Pinpoint the cell where the given text exists, returning its (x, y) midpoint coordinate. 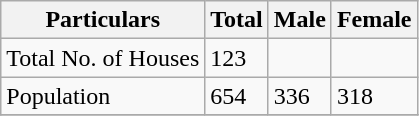
Population (103, 96)
Particulars (103, 20)
123 (237, 58)
Total No. of Houses (103, 58)
Total (237, 20)
Female (374, 20)
654 (237, 96)
336 (300, 96)
318 (374, 96)
Male (300, 20)
